Determine the (X, Y) coordinate at the center of the cell enclosing the given text.  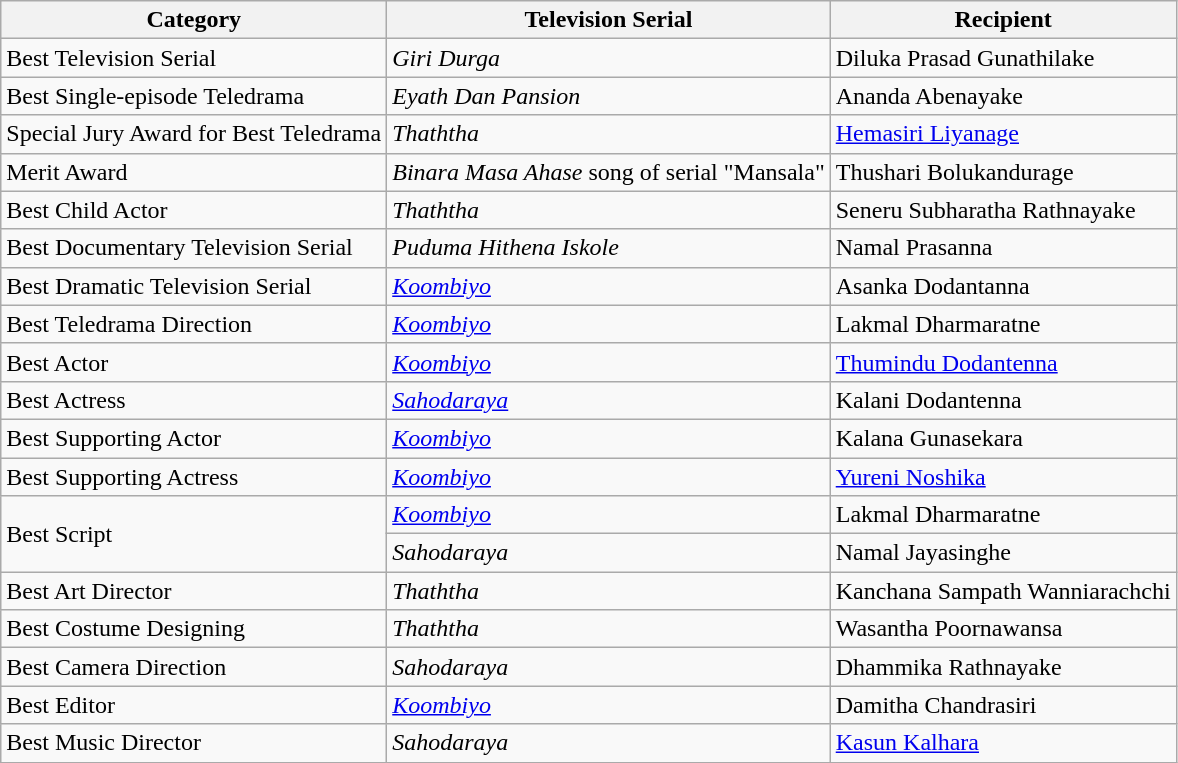
Best Dramatic Television Serial (194, 286)
Recipient (1003, 20)
Binara Masa Ahase song of serial "Mansala" (608, 172)
Wasantha Poornawansa (1003, 629)
Best Supporting Actress (194, 477)
Namal Jayasinghe (1003, 553)
Best Television Serial (194, 58)
Category (194, 20)
Damitha Chandrasiri (1003, 705)
Namal Prasanna (1003, 248)
Best Child Actor (194, 210)
Kalana Gunasekara (1003, 438)
Thumindu Dodantenna (1003, 362)
Best Music Director (194, 743)
Best Documentary Television Serial (194, 248)
Kalani Dodantenna (1003, 400)
Best Editor (194, 705)
Puduma Hithena Iskole (608, 248)
Best Supporting Actor (194, 438)
Dhammika Rathnayake (1003, 667)
Best Actress (194, 400)
Best Camera Direction (194, 667)
Kasun Kalhara (1003, 743)
Best Teledrama Direction (194, 324)
Hemasiri Liyanage (1003, 134)
Yureni Noshika (1003, 477)
Eyath Dan Pansion (608, 96)
Seneru Subharatha Rathnayake (1003, 210)
Special Jury Award for Best Teledrama (194, 134)
Best Costume Designing (194, 629)
Thushari Bolukandurage (1003, 172)
Ananda Abenayake (1003, 96)
Diluka Prasad Gunathilake (1003, 58)
Giri Durga (608, 58)
Asanka Dodantanna (1003, 286)
Best Script (194, 534)
Best Actor (194, 362)
Television Serial (608, 20)
Best Art Director (194, 591)
Merit Award (194, 172)
Kanchana Sampath Wanniarachchi (1003, 591)
Best Single-episode Teledrama (194, 96)
